Output the [X, Y] coordinate of the center of the cell containing the given text.  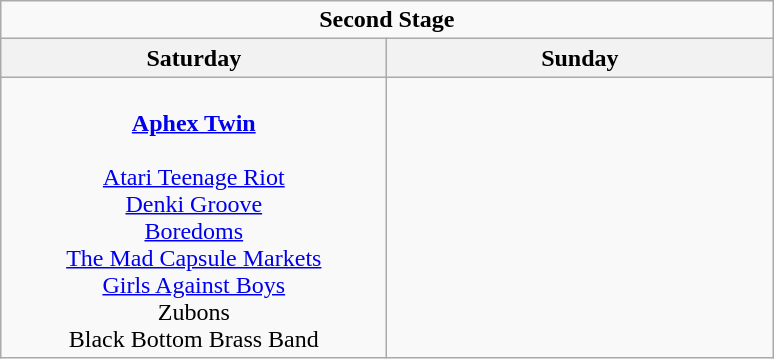
Aphex Twin Atari Teenage Riot Denki Groove Boredoms The Mad Capsule Markets Girls Against Boys Zubons Black Bottom Brass Band [194, 218]
Second Stage [387, 20]
Saturday [194, 58]
Sunday [580, 58]
